Output the (X, Y) coordinate of the center of the cell containing the given text.  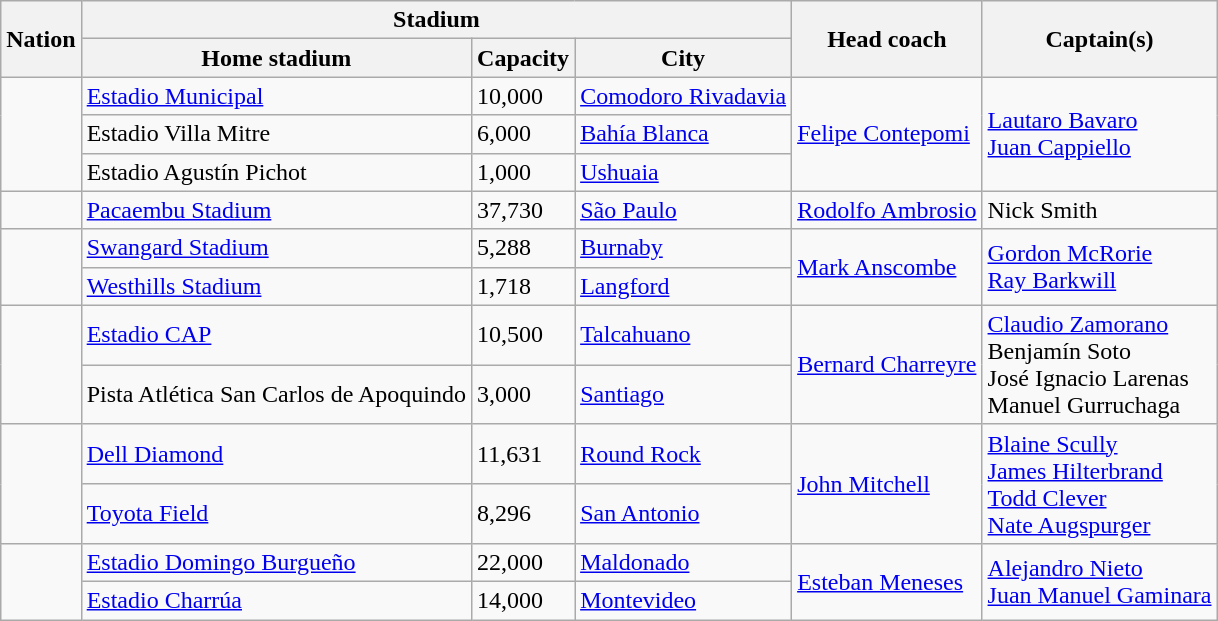
Pacaembu Stadium (276, 210)
Estadio Villa Mitre (276, 134)
Head coach (887, 39)
1,000 (524, 172)
Santiago (684, 395)
Home stadium (276, 58)
Burnaby (684, 248)
Estadio Agustín Pichot (276, 172)
Capacity (524, 58)
Comodoro Rivadavia (684, 96)
22,000 (524, 562)
São Paulo (684, 210)
3,000 (524, 395)
Pista Atlética San Carlos de Apoquindo (276, 395)
Nick Smith (1100, 210)
6,000 (524, 134)
Maldonado (684, 562)
5,288 (524, 248)
Estadio Charrúa (276, 600)
Montevideo (684, 600)
Bernard Charreyre (887, 364)
Round Rock (684, 454)
Rodolfo Ambrosio (887, 210)
John Mitchell (887, 484)
Talcahuano (684, 335)
Bahía Blanca (684, 134)
8,296 (524, 514)
Nation (41, 39)
Ushuaia (684, 172)
Estadio CAP (276, 335)
Estadio Domingo Burgueño (276, 562)
Gordon McRorie Ray Barkwill (1100, 267)
Westhills Stadium (276, 286)
Stadium (436, 20)
Claudio Zamorano Benjamín Soto José Ignacio Larenas Manuel Gurruchaga (1100, 364)
Alejandro Nieto Juan Manuel Gaminara (1100, 581)
Blaine Scully James Hilterbrand Todd Clever Nate Augspurger (1100, 484)
Langford (684, 286)
Swangard Stadium (276, 248)
10,500 (524, 335)
Felipe Contepomi (887, 134)
Captain(s) (1100, 39)
City (684, 58)
Dell Diamond (276, 454)
Esteban Meneses (887, 581)
14,000 (524, 600)
Lautaro Bavaro Juan Cappiello (1100, 134)
San Antonio (684, 514)
11,631 (524, 454)
37,730 (524, 210)
Mark Anscombe (887, 267)
Toyota Field (276, 514)
Estadio Municipal (276, 96)
1,718 (524, 286)
10,000 (524, 96)
